Pinpoint the cell where the given text exists, returning its [x, y] midpoint coordinate. 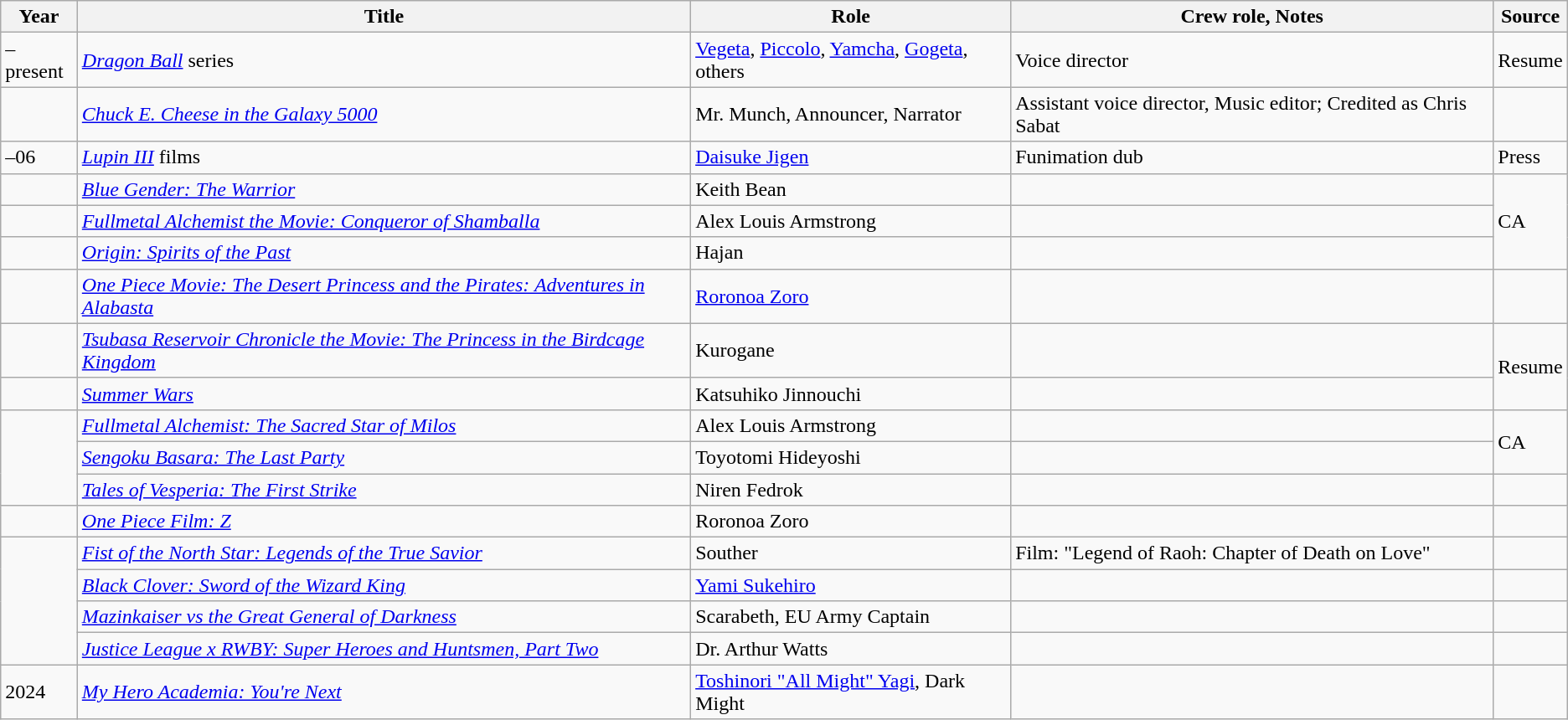
Souther [851, 553]
Yami Sukehiro [851, 585]
Funimation dub [1252, 157]
Dragon Ball series [384, 60]
Year [39, 17]
Tales of Vesperia: The First Strike [384, 490]
Daisuke Jigen [851, 157]
Assistant voice director, Music editor; Credited as Chris Sabat [1252, 114]
2024 [39, 692]
Summer Wars [384, 393]
Sengoku Basara: The Last Party [384, 457]
Kurogane [851, 350]
Chuck E. Cheese in the Galaxy 5000 [384, 114]
Mazinkaiser vs the Great General of Darkness [384, 617]
Fullmetal Alchemist the Movie: Conqueror of Shamballa [384, 221]
Role [851, 17]
Toyotomi Hideyoshi [851, 457]
Scarabeth, EU Army Captain [851, 617]
Voice director [1252, 60]
Mr. Munch, Announcer, Narrator [851, 114]
Fullmetal Alchemist: The Sacred Star of Milos [384, 425]
Press [1530, 157]
Black Clover: Sword of the Wizard King [384, 585]
Keith Bean [851, 189]
One Piece Film: Z [384, 522]
One Piece Movie: The Desert Princess and the Pirates: Adventures in Alabasta [384, 296]
Katsuhiko Jinnouchi [851, 393]
Origin: Spirits of the Past [384, 253]
–06 [39, 157]
Crew role, Notes [1252, 17]
Hajan [851, 253]
Fist of the North Star: Legends of the True Savior [384, 553]
Lupin III films [384, 157]
Vegeta, Piccolo, Yamcha, Gogeta, others [851, 60]
My Hero Academia: You're Next [384, 692]
–present [39, 60]
Blue Gender: The Warrior [384, 189]
Film: "Legend of Raoh: Chapter of Death on Love" [1252, 553]
Title [384, 17]
Tsubasa Reservoir Chronicle the Movie: The Princess in the Birdcage Kingdom [384, 350]
Niren Fedrok [851, 490]
Justice League x RWBY: Super Heroes and Huntsmen, Part Two [384, 649]
Source [1530, 17]
Toshinori "All Might" Yagi, Dark Might [851, 692]
Dr. Arthur Watts [851, 649]
